Provide the (x, y) coordinate of the cell's center where the given text is located.  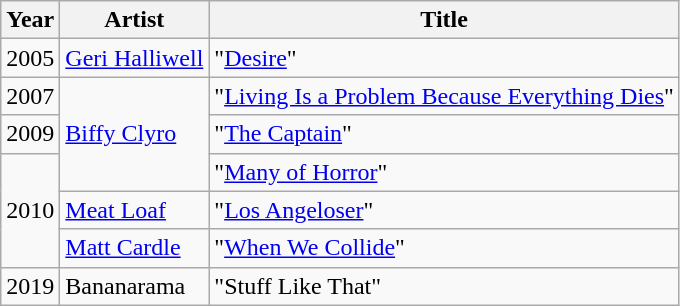
"Desire" (444, 58)
"Stuff Like That" (444, 286)
2007 (30, 96)
Year (30, 20)
Biffy Clyro (134, 134)
Artist (134, 20)
"Living Is a Problem Because Everything Dies" (444, 96)
2019 (30, 286)
Title (444, 20)
"When We Collide" (444, 248)
2009 (30, 134)
2005 (30, 58)
Geri Halliwell (134, 58)
Matt Cardle (134, 248)
Bananarama (134, 286)
2010 (30, 210)
"The Captain" (444, 134)
"Los Angeloser" (444, 210)
"Many of Horror" (444, 172)
Meat Loaf (134, 210)
